Locate the cell with the specified text and output its (X, Y) center coordinate. 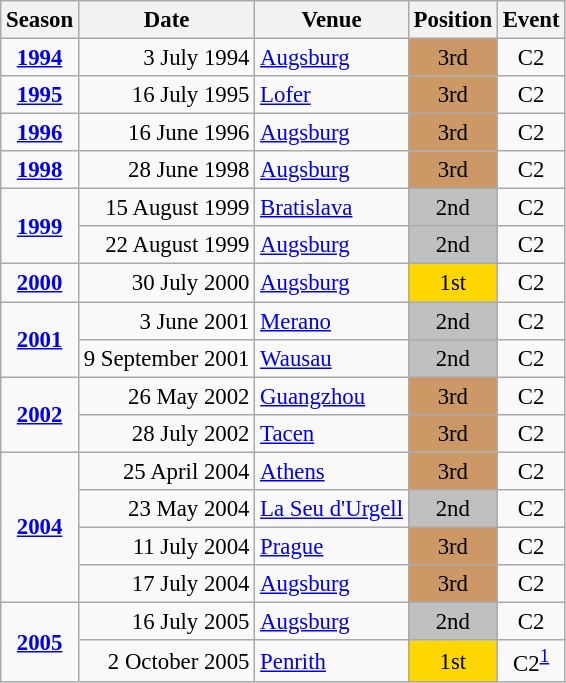
Season (40, 20)
30 July 2000 (166, 283)
Merano (332, 321)
C21 (531, 661)
23 May 2004 (166, 509)
28 July 2002 (166, 433)
1994 (40, 58)
17 July 2004 (166, 584)
La Seu d'Urgell (332, 509)
Wausau (332, 358)
Athens (332, 471)
Penrith (332, 661)
1999 (40, 226)
9 September 2001 (166, 358)
15 August 1999 (166, 208)
26 May 2002 (166, 396)
2000 (40, 283)
Bratislava (332, 208)
16 July 1995 (166, 95)
2001 (40, 340)
2005 (40, 642)
22 August 1999 (166, 245)
2002 (40, 414)
1998 (40, 170)
Prague (332, 546)
3 June 2001 (166, 321)
Guangzhou (332, 396)
Date (166, 20)
2004 (40, 527)
Tacen (332, 433)
16 July 2005 (166, 621)
25 April 2004 (166, 471)
Lofer (332, 95)
Venue (332, 20)
2 October 2005 (166, 661)
3 July 1994 (166, 58)
1996 (40, 133)
28 June 1998 (166, 170)
16 June 1996 (166, 133)
Event (531, 20)
Position (452, 20)
11 July 2004 (166, 546)
1995 (40, 95)
